Capture the cell that displays the provided text and extract its [x, y] central coordinate. 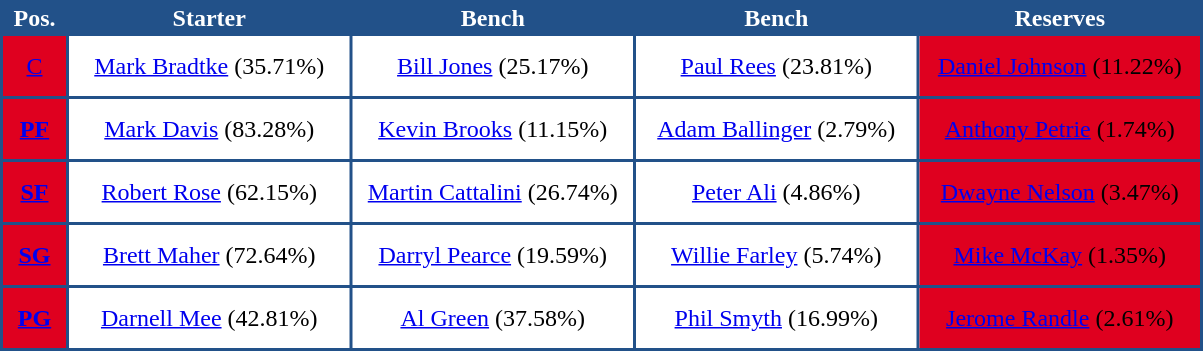
Adam Ballinger (2.79%) [776, 129]
Brett Maher (72.64%) [209, 255]
Phil Smyth (16.99%) [776, 318]
Jerome Randle (2.61%) [1060, 318]
Mike McKay (1.35%) [1060, 255]
Dwayne Nelson (3.47%) [1060, 192]
Starter [209, 18]
Kevin Brooks (11.15%) [492, 129]
Paul Rees (23.81%) [776, 66]
Mark Davis (83.28%) [209, 129]
PG [34, 318]
Martin Cattalini (26.74%) [492, 192]
PF [34, 129]
Willie Farley (5.74%) [776, 255]
Reserves [1060, 18]
SG [34, 255]
C [34, 66]
Pos. [34, 18]
Robert Rose (62.15%) [209, 192]
Anthony Petrie (1.74%) [1060, 129]
Mark Bradtke (35.71%) [209, 66]
Bill Jones (25.17%) [492, 66]
Daniel Johnson (11.22%) [1060, 66]
Al Green (37.58%) [492, 318]
Peter Ali (4.86%) [776, 192]
SF [34, 192]
Darnell Mee (42.81%) [209, 318]
Darryl Pearce (19.59%) [492, 255]
